From the cell containing the given text, extract its center point as [x, y] coordinate. 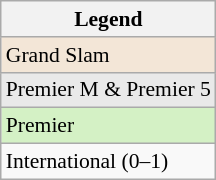
Legend [108, 19]
Premier [108, 126]
International (0–1) [108, 162]
Grand Slam [108, 55]
Premier M & Premier 5 [108, 90]
